Pinpoint the cell where the given text exists, returning its (x, y) midpoint coordinate. 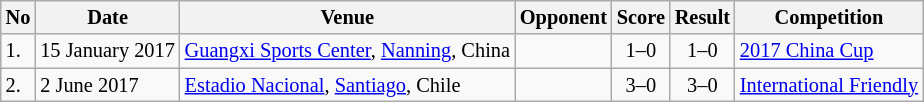
15 January 2017 (107, 51)
Result (702, 17)
Competition (829, 17)
2017 China Cup (829, 51)
Score (641, 17)
Estadio Nacional, Santiago, Chile (348, 85)
No (18, 17)
1. (18, 51)
2. (18, 85)
Opponent (564, 17)
Date (107, 17)
International Friendly (829, 85)
Venue (348, 17)
Guangxi Sports Center, Nanning, China (348, 51)
2 June 2017 (107, 85)
